Capture the cell that displays the provided text and extract its (x, y) central coordinate. 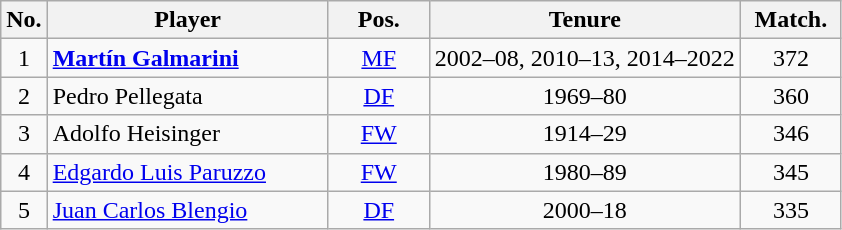
Edgardo Luis Paruzzo (188, 172)
Pos. (378, 20)
1 (24, 58)
Tenure (584, 20)
3 (24, 134)
1969–80 (584, 96)
No. (24, 20)
345 (790, 172)
335 (790, 210)
Match. (790, 20)
Player (188, 20)
360 (790, 96)
2002–08, 2010–13, 2014–2022 (584, 58)
2 (24, 96)
Pedro Pellegata (188, 96)
5 (24, 210)
Adolfo Heisinger (188, 134)
Martín Galmarini (188, 58)
MF (378, 58)
1914–29 (584, 134)
372 (790, 58)
1980–89 (584, 172)
346 (790, 134)
2000–18 (584, 210)
Juan Carlos Blengio (188, 210)
4 (24, 172)
